Return [x, y] of the center of cell containing provided text 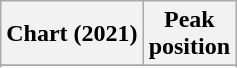
Chart (2021) [72, 34]
Peakposition [189, 34]
